Detect which cell encompasses the target text, then output its [X, Y] center coordinate. 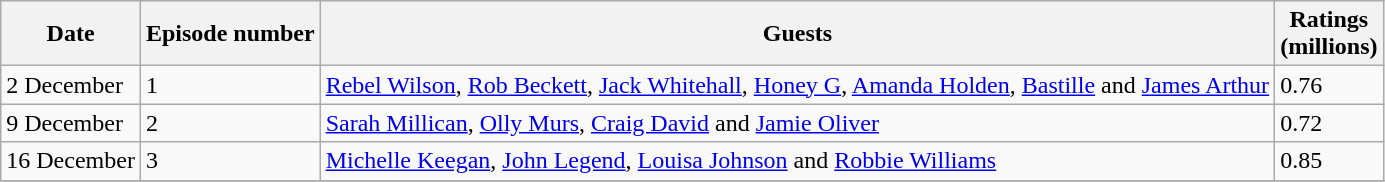
9 December [71, 123]
16 December [71, 161]
Ratings(millions) [1329, 34]
Date [71, 34]
2 [230, 123]
1 [230, 85]
0.85 [1329, 161]
2 December [71, 85]
0.72 [1329, 123]
Guests [797, 34]
Sarah Millican, Olly Murs, Craig David and Jamie Oliver [797, 123]
Rebel Wilson, Rob Beckett, Jack Whitehall, Honey G, Amanda Holden, Bastille and James Arthur [797, 85]
3 [230, 161]
Episode number [230, 34]
Michelle Keegan, John Legend, Louisa Johnson and Robbie Williams [797, 161]
0.76 [1329, 85]
